Capture the cell that displays the provided text and extract its (X, Y) central coordinate. 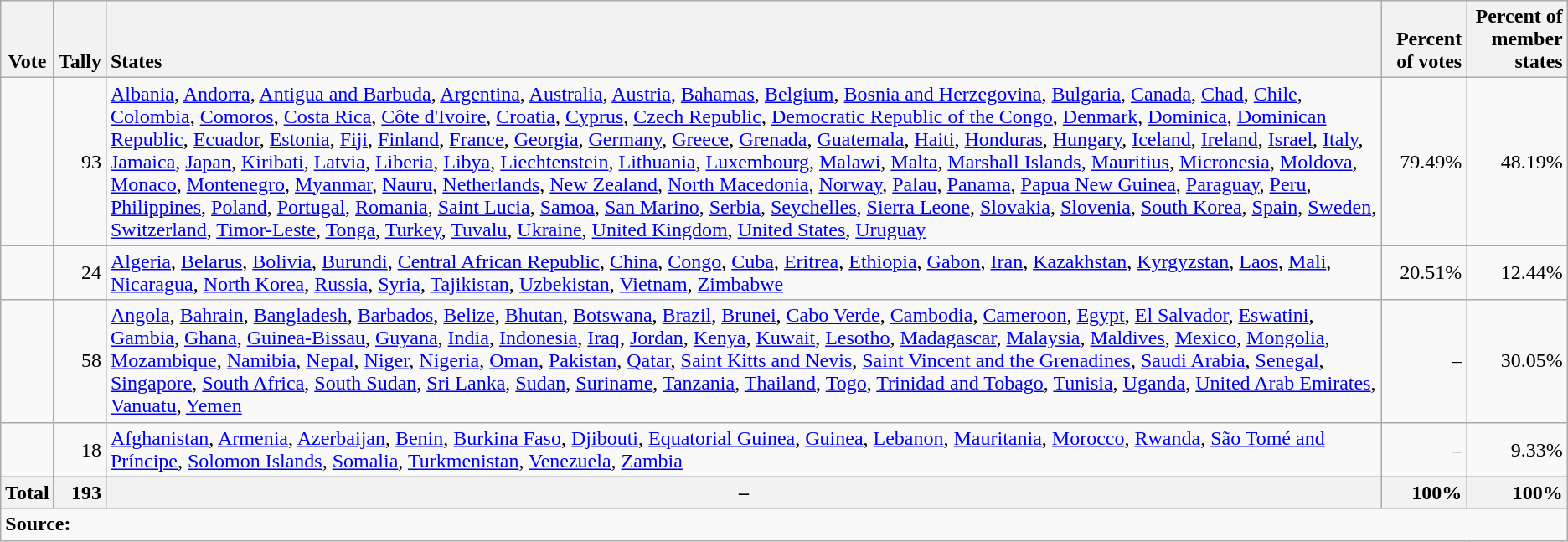
24 (80, 273)
30.05% (1518, 361)
Tally (80, 39)
Vote (28, 39)
48.19% (1518, 162)
Percent of member states (1518, 39)
193 (80, 493)
79.49% (1424, 162)
20.51% (1424, 273)
9.33% (1518, 449)
Total (28, 493)
93 (80, 162)
Percent of votes (1424, 39)
Source: (784, 524)
18 (80, 449)
States (744, 39)
12.44% (1518, 273)
58 (80, 361)
